From the cell containing the given text, extract its center point as (x, y) coordinate. 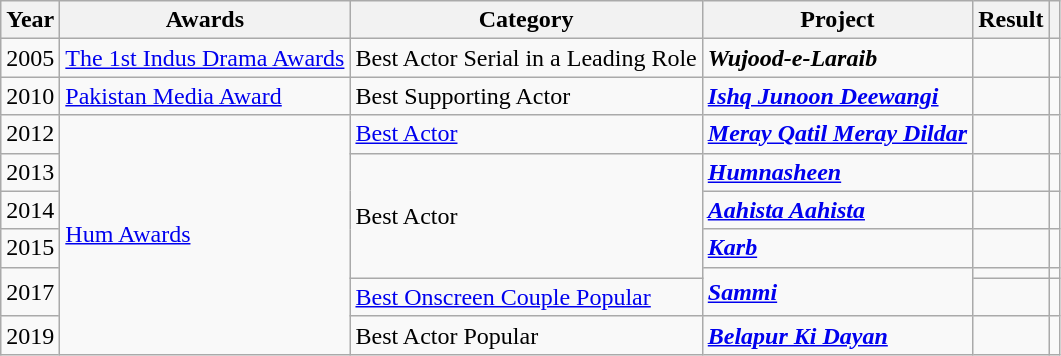
2013 (30, 172)
2014 (30, 210)
2005 (30, 58)
Wujood-e-Laraib (837, 58)
Best Actor Serial in a Leading Role (526, 58)
2017 (30, 292)
Result (1011, 20)
Best Onscreen Couple Popular (526, 297)
Best Supporting Actor (526, 96)
Aahista Aahista (837, 210)
Year (30, 20)
Meray Qatil Meray Dildar (837, 134)
Karb (837, 248)
The 1st Indus Drama Awards (205, 58)
Awards (205, 20)
Project (837, 20)
Sammi (837, 292)
2019 (30, 335)
Best Actor Popular (526, 335)
Belapur Ki Dayan (837, 335)
Humnasheen (837, 172)
Pakistan Media Award (205, 96)
2010 (30, 96)
2012 (30, 134)
Ishq Junoon Deewangi (837, 96)
Category (526, 20)
Hum Awards (205, 234)
2015 (30, 248)
